Return (X, Y) of the center of cell containing provided text 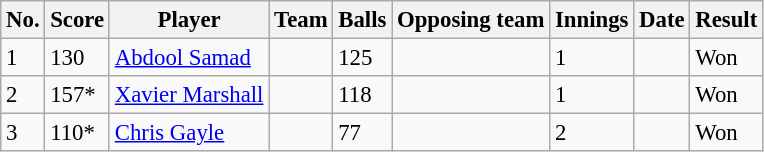
Innings (592, 20)
Chris Gayle (188, 133)
Score (78, 20)
Date (662, 20)
125 (362, 58)
Xavier Marshall (188, 95)
No. (23, 20)
157* (78, 95)
Player (188, 20)
118 (362, 95)
Team (301, 20)
110* (78, 133)
3 (23, 133)
Abdool Samad (188, 58)
Opposing team (471, 20)
Balls (362, 20)
Result (726, 20)
130 (78, 58)
77 (362, 133)
